Capture the cell that displays the provided text and extract its [x, y] central coordinate. 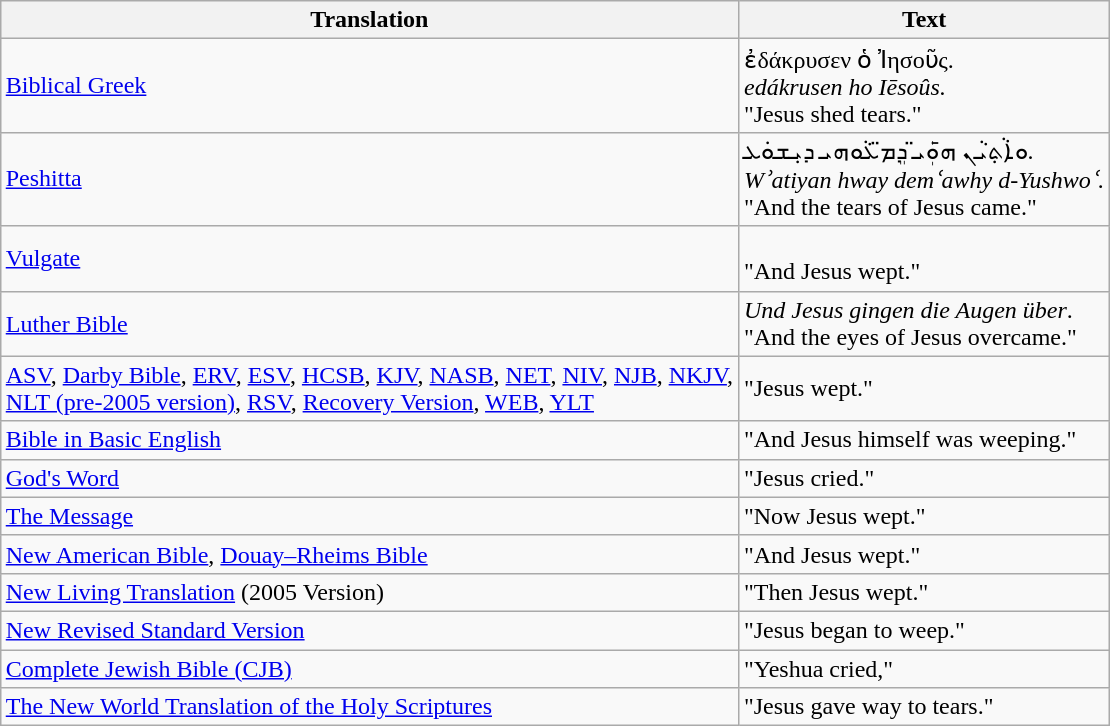
ܘܐܵܬ݂ܝܵܢ ܗ̄ܘܲܝ̈ ܕܸܡ̈ܥܵܘܗܝ ܕܝܼܫܘܿܥ. Wʾatiyan hway demʿawhy d-Yushwoʿ. "And the tears of Jesus came." [924, 179]
Peshitta [369, 179]
New American Bible, Douay–Rheims Bible [369, 554]
Complete Jewish Bible (CJB) [369, 669]
"And Jesus himself was weeping." [924, 440]
"Jesus cried." [924, 478]
God's Word [369, 478]
Bible in Basic English [369, 440]
Luther Bible [369, 324]
"Yeshua cried," [924, 669]
ASV, Darby Bible, ERV, ESV, HCSB, KJV, NASB, NET, NIV, NJB, NKJV,NLT (pre-2005 version), RSV, Recovery Version, WEB, YLT [369, 388]
Vulgate [369, 258]
Text [924, 20]
New Living Translation (2005 Version) [369, 592]
"Jesus began to weep." [924, 630]
"Now Jesus wept." [924, 516]
"Jesus wept." [924, 388]
The Message [369, 516]
Biblical Greek [369, 86]
Und Jesus gingen die Augen über. "And the eyes of Jesus overcame." [924, 324]
"Jesus gave way to tears." [924, 707]
ἐδάκρυσεν ὁ Ἰησοῦς. edákrusen ho Iēsoûs. "Jesus shed tears." [924, 86]
New Revised Standard Version [369, 630]
The New World Translation of the Holy Scriptures [369, 707]
Translation [369, 20]
"Then Jesus wept." [924, 592]
